Determine the (X, Y) coordinate at the center of the cell enclosing the given text.  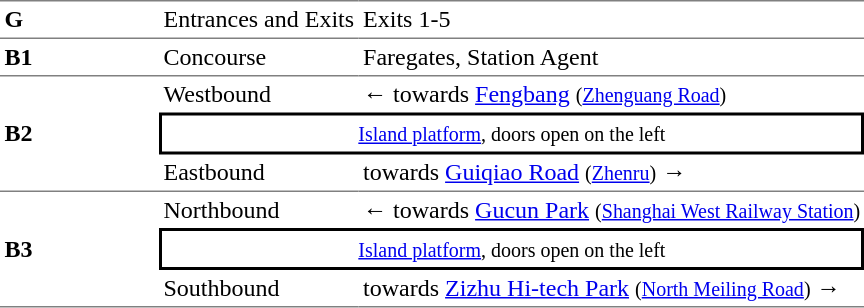
Westbound (259, 94)
B2 (80, 134)
Southbound (259, 289)
Entrances and Exits (259, 20)
Concourse (259, 58)
B3 (80, 250)
G (80, 20)
Northbound (259, 210)
B1 (80, 58)
Eastbound (259, 173)
